Determine the [x, y] coordinate at the center of the cell enclosing the given text.  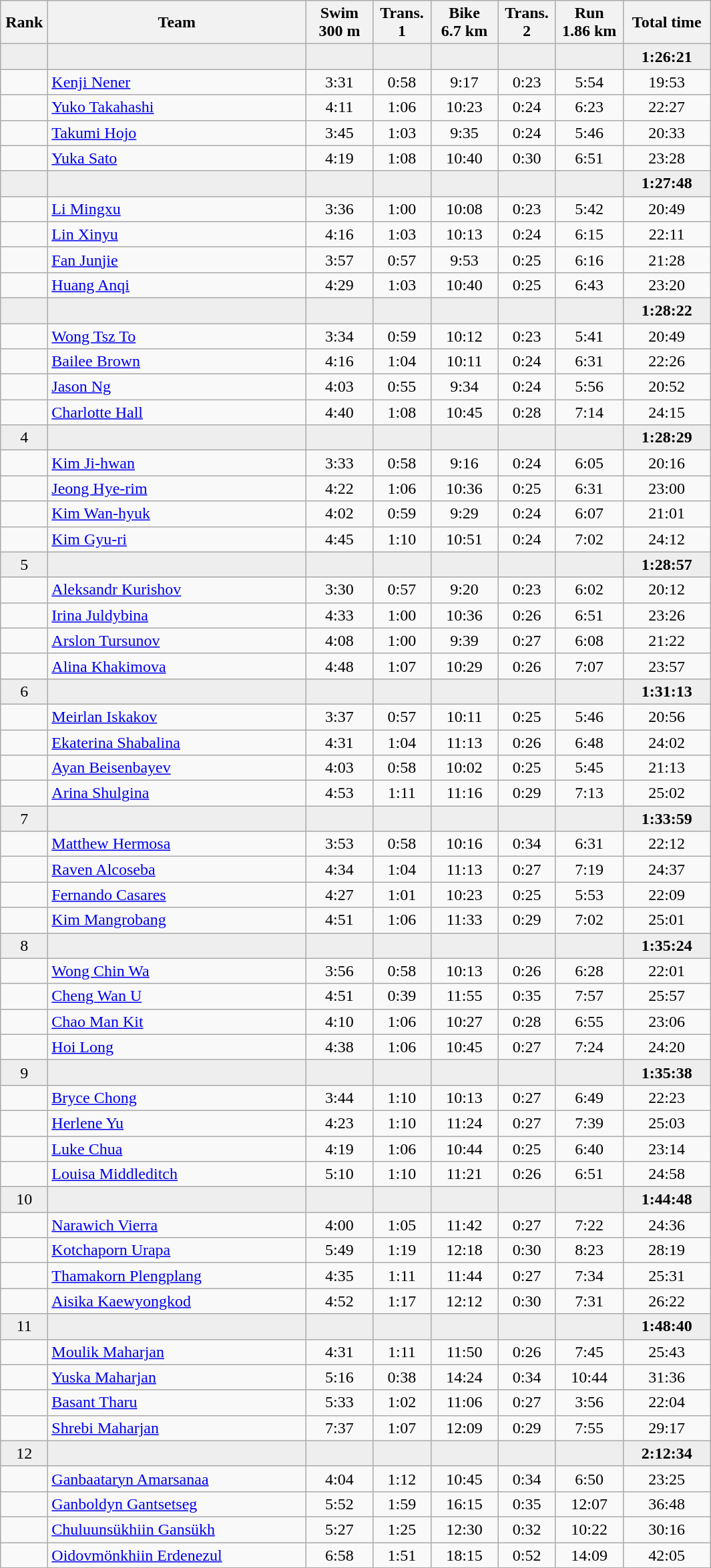
5:53 [589, 895]
Kenji Nener [177, 82]
14:24 [465, 1377]
30:16 [666, 1529]
8 [24, 945]
Yuska Maharjan [177, 1377]
Kim Wan-hyuk [177, 514]
22:27 [666, 107]
23:00 [666, 488]
1:33:59 [666, 819]
1:28:29 [666, 438]
Ayan Beisenbayev [177, 768]
19:53 [666, 82]
1:48:40 [666, 1326]
6:48 [589, 743]
6:58 [339, 1555]
4:02 [339, 514]
8:23 [589, 1250]
36:48 [666, 1504]
Trans. 2 [527, 23]
7:13 [589, 793]
23:25 [666, 1479]
5:41 [589, 336]
4:08 [339, 641]
24:58 [666, 1174]
10:27 [465, 1022]
Fernando Casares [177, 895]
42:05 [666, 1555]
7:34 [589, 1276]
3:36 [339, 209]
24:20 [666, 1047]
10:12 [465, 336]
10:29 [465, 666]
7:31 [589, 1301]
6:49 [589, 1098]
Trans. 1 [402, 23]
9:16 [465, 463]
12:09 [465, 1428]
Louisa Middleditch [177, 1174]
23:57 [666, 666]
Ekaterina Shabalina [177, 743]
5 [24, 564]
22:26 [666, 362]
1:05 [402, 1225]
7:57 [589, 996]
Irina Juldybina [177, 615]
5:16 [339, 1377]
Fan Junjie [177, 260]
6:07 [589, 514]
6:28 [589, 971]
7:45 [589, 1352]
22:01 [666, 971]
2:12:34 [666, 1453]
21:22 [666, 641]
7:37 [339, 1428]
4:33 [339, 615]
Aisika Kaewyongkod [177, 1301]
9:34 [465, 387]
1:19 [402, 1250]
Kim Mangrobang [177, 920]
11:06 [465, 1403]
24:02 [666, 743]
11:21 [465, 1174]
3:57 [339, 260]
4:40 [339, 412]
Yuka Sato [177, 158]
5:54 [589, 82]
Jeong Hye-rim [177, 488]
20:12 [666, 590]
4:34 [339, 869]
11:42 [465, 1225]
4:23 [339, 1123]
Arslon Tursunov [177, 641]
23:14 [666, 1148]
1:35:38 [666, 1072]
5:56 [589, 387]
Arina Shulgina [177, 793]
Alina Khakimova [177, 666]
24:36 [666, 1225]
24:15 [666, 412]
1:02 [402, 1403]
23:26 [666, 615]
25:02 [666, 793]
4:11 [339, 107]
Wong Chin Wa [177, 971]
12:12 [465, 1301]
21:28 [666, 260]
10 [24, 1200]
22:11 [666, 234]
11:50 [465, 1352]
Moulik Maharjan [177, 1352]
20:33 [666, 133]
Basant Tharu [177, 1403]
5:10 [339, 1174]
6:05 [589, 463]
Total time [666, 23]
4:35 [339, 1276]
6:43 [589, 285]
0:38 [402, 1377]
Rank [24, 23]
6:16 [589, 260]
1:51 [402, 1555]
Narawich Vierra [177, 1225]
6 [24, 691]
25:43 [666, 1352]
Swim300 m [339, 23]
Bryce Chong [177, 1098]
7:07 [589, 666]
Aleksandr Kurishov [177, 590]
21:01 [666, 514]
12:18 [465, 1250]
3:45 [339, 133]
25:31 [666, 1276]
3:30 [339, 590]
Kim Gyu-ri [177, 539]
9:35 [465, 133]
Matthew Hermosa [177, 844]
12:30 [465, 1529]
Oidovmönkhiin Erdenezul [177, 1555]
4:53 [339, 793]
Herlene Yu [177, 1123]
1:17 [402, 1301]
10:22 [589, 1529]
1:01 [402, 895]
10:16 [465, 844]
6:15 [589, 234]
4:27 [339, 895]
24:12 [666, 539]
0:32 [527, 1529]
20:16 [666, 463]
1:44:48 [666, 1200]
1:31:13 [666, 691]
7 [24, 819]
Cheng Wan U [177, 996]
29:17 [666, 1428]
4:48 [339, 666]
25:03 [666, 1123]
1:28:22 [666, 310]
25:01 [666, 920]
14:09 [589, 1555]
Hoi Long [177, 1047]
4:00 [339, 1225]
26:22 [666, 1301]
Lin Xinyu [177, 234]
1:26:21 [666, 57]
4:22 [339, 488]
6:02 [589, 590]
12:07 [589, 1504]
Team [177, 23]
11:33 [465, 920]
7:39 [589, 1123]
1:59 [402, 1504]
Bike6.7 km [465, 23]
20:52 [666, 387]
7:24 [589, 1047]
Raven Alcoseba [177, 869]
22:09 [666, 895]
4:45 [339, 539]
Kotchaporn Urapa [177, 1250]
1:27:48 [666, 183]
Thamakorn Plengplang [177, 1276]
3:37 [339, 717]
22:12 [666, 844]
3:53 [339, 844]
5:33 [339, 1403]
11:44 [465, 1276]
6:40 [589, 1148]
6:50 [589, 1479]
5:27 [339, 1529]
5:49 [339, 1250]
7:14 [589, 412]
25:57 [666, 996]
1:12 [402, 1479]
5:45 [589, 768]
11:24 [465, 1123]
10:51 [465, 539]
Luke Chua [177, 1148]
23:06 [666, 1022]
3:34 [339, 336]
11:16 [465, 793]
Ganboldyn Gantsetseg [177, 1504]
Chao Man Kit [177, 1022]
11 [24, 1326]
Li Mingxu [177, 209]
4:10 [339, 1022]
Wong Tsz To [177, 336]
7:19 [589, 869]
9:53 [465, 260]
31:36 [666, 1377]
4:38 [339, 1047]
9:20 [465, 590]
10:08 [465, 209]
Takumi Hojo [177, 133]
22:23 [666, 1098]
7:55 [589, 1428]
6:23 [589, 107]
Ganbaataryn Amarsanaa [177, 1479]
23:28 [666, 158]
12 [24, 1453]
3:33 [339, 463]
5:42 [589, 209]
Bailee Brown [177, 362]
Jason Ng [177, 387]
28:19 [666, 1250]
Yuko Takahashi [177, 107]
6:08 [589, 641]
20:56 [666, 717]
22:04 [666, 1403]
Chuluunsükhiin Gansükh [177, 1529]
9:39 [465, 641]
4 [24, 438]
Run1.86 km [589, 23]
1:35:24 [666, 945]
3:31 [339, 82]
Charlotte Hall [177, 412]
0:55 [402, 387]
5:52 [339, 1504]
9:29 [465, 514]
3:44 [339, 1098]
9 [24, 1072]
24:37 [666, 869]
16:15 [465, 1504]
21:13 [666, 768]
Huang Anqi [177, 285]
Meirlan Iskakov [177, 717]
6:55 [589, 1022]
11:55 [465, 996]
23:20 [666, 285]
4:29 [339, 285]
1:25 [402, 1529]
Shrebi Maharjan [177, 1428]
0:39 [402, 996]
18:15 [465, 1555]
10:02 [465, 768]
Kim Ji-hwan [177, 463]
1:28:57 [666, 564]
4:52 [339, 1301]
4:04 [339, 1479]
7:22 [589, 1225]
9:17 [465, 82]
0:52 [527, 1555]
